Return (x, y) of the center of cell containing provided text 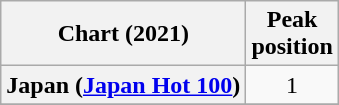
Chart (2021) (124, 34)
Peakposition (292, 34)
Japan (Japan Hot 100) (124, 85)
1 (292, 85)
